Extract the [X, Y] coordinate from the center of the cell holding the provided text.  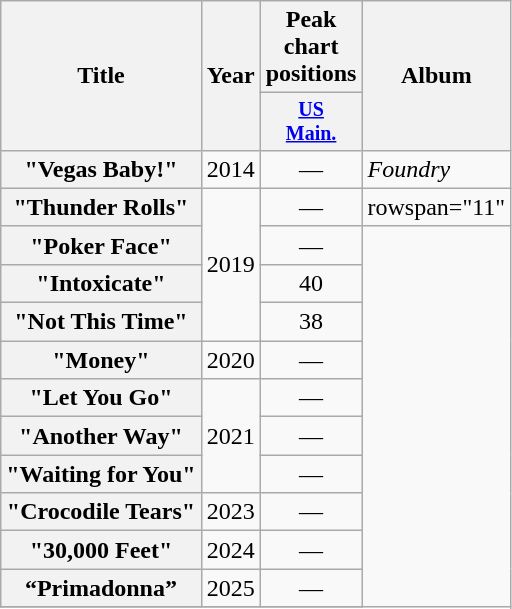
"Vegas Baby!" [101, 169]
“Primadonna” [101, 588]
2020 [230, 360]
USMain. [311, 122]
"Waiting for You" [101, 474]
2014 [230, 169]
2021 [230, 436]
2025 [230, 588]
"Intoxicate" [101, 283]
38 [311, 322]
Foundry [436, 169]
"Thunder Rolls" [101, 207]
"30,000 Feet" [101, 550]
"Not This Time" [101, 322]
2019 [230, 264]
"Poker Face" [101, 245]
Title [101, 76]
Peak chart positions [311, 47]
"Crocodile Tears" [101, 512]
"Let You Go" [101, 398]
"Money" [101, 360]
2024 [230, 550]
40 [311, 283]
rowspan="11" [436, 207]
"Another Way" [101, 436]
Album [436, 76]
2023 [230, 512]
Year [230, 76]
